For the text-containing cell, return its midpoint in (x, y) coordinate format. 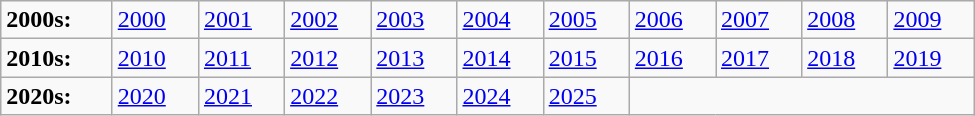
2012 (328, 58)
2010 (155, 58)
2004 (500, 20)
2020 (155, 96)
2008 (845, 20)
2000s: (56, 20)
2001 (241, 20)
2005 (586, 20)
2000 (155, 20)
2021 (241, 96)
2018 (845, 58)
2017 (759, 58)
2020s: (56, 96)
2002 (328, 20)
2010s: (56, 58)
2014 (500, 58)
2024 (500, 96)
2013 (414, 58)
2023 (414, 96)
2009 (931, 20)
2015 (586, 58)
2006 (672, 20)
2019 (931, 58)
2007 (759, 20)
2025 (586, 96)
2016 (672, 58)
2003 (414, 20)
2022 (328, 96)
2011 (241, 58)
